Search for the cell housing the specified text and yield its (X, Y) center coordinate. 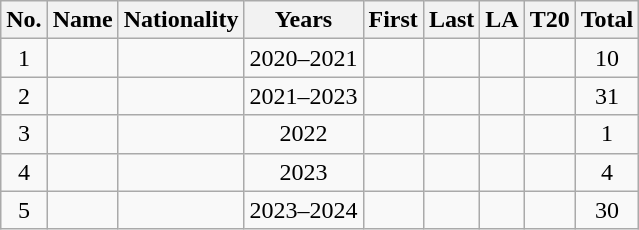
T20 (550, 20)
Last (451, 20)
10 (607, 58)
2020–2021 (304, 58)
3 (24, 134)
First (393, 20)
No. (24, 20)
2021–2023 (304, 96)
31 (607, 96)
Total (607, 20)
30 (607, 210)
Years (304, 20)
2023–2024 (304, 210)
5 (24, 210)
2022 (304, 134)
Name (82, 20)
LA (502, 20)
Nationality (181, 20)
2 (24, 96)
2023 (304, 172)
